From the cell containing the given text, extract its center point as [x, y] coordinate. 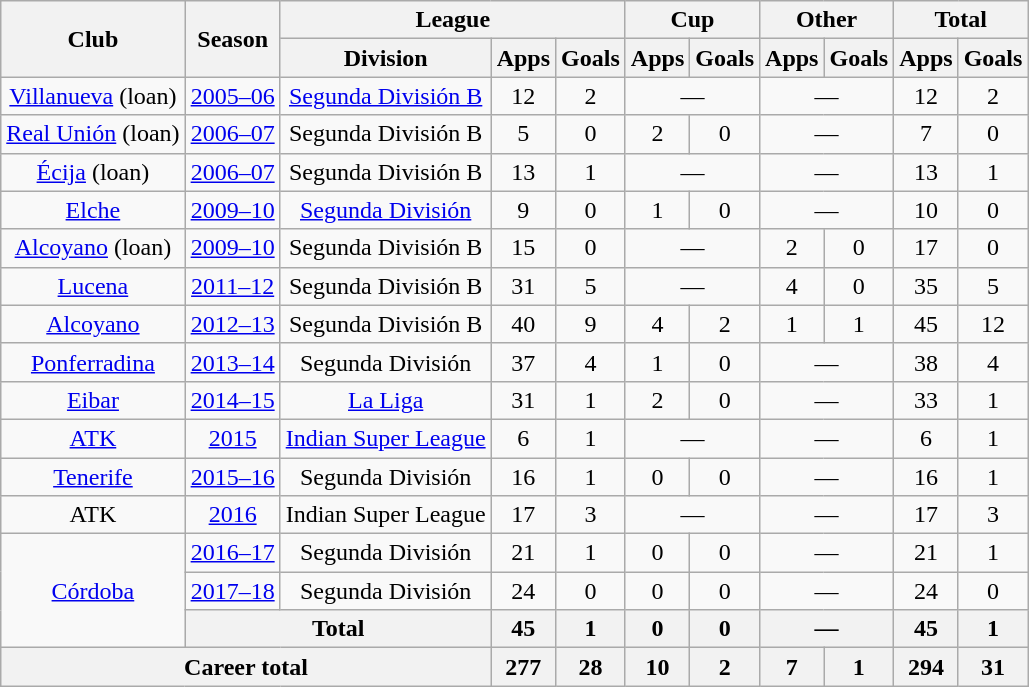
Villanueva (loan) [93, 96]
2005–06 [232, 96]
Other [827, 20]
Cup [692, 20]
League [452, 20]
Career total [246, 667]
2017–18 [232, 591]
294 [926, 667]
Eibar [93, 400]
Écija (loan) [93, 172]
2015 [232, 438]
Elche [93, 210]
33 [926, 400]
Alcoyano [93, 324]
2013–14 [232, 362]
37 [523, 362]
La Liga [386, 400]
Club [93, 39]
15 [523, 248]
Division [386, 58]
2016–17 [232, 553]
28 [591, 667]
Real Unión (loan) [93, 134]
2015–16 [232, 477]
Season [232, 39]
2014–15 [232, 400]
35 [926, 286]
2011–12 [232, 286]
Lucena [93, 286]
38 [926, 362]
2012–13 [232, 324]
Ponferradina [93, 362]
Córdoba [93, 591]
40 [523, 324]
Alcoyano (loan) [93, 248]
277 [523, 667]
Tenerife [93, 477]
2016 [232, 515]
